Locate the cell with the specified text and output its (X, Y) center coordinate. 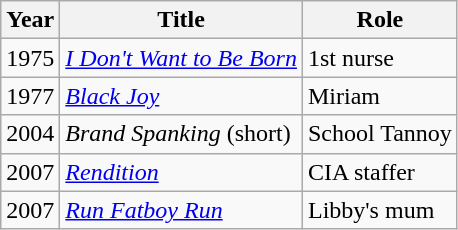
Black Joy (182, 96)
CIA staffer (380, 172)
1975 (30, 58)
School Tannoy (380, 134)
Libby's mum (380, 210)
Title (182, 20)
1977 (30, 96)
Run Fatboy Run (182, 210)
Brand Spanking (short) (182, 134)
2004 (30, 134)
Miriam (380, 96)
Year (30, 20)
Role (380, 20)
1st nurse (380, 58)
I Don't Want to Be Born (182, 58)
Rendition (182, 172)
